Identify which cell holds the provided text, then report its [x, y] central coordinate. 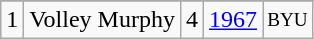
1 [12, 20]
Volley Murphy [102, 20]
4 [192, 20]
BYU [288, 20]
1967 [234, 20]
